Locate the cell with the specified text and output its [x, y] center coordinate. 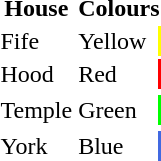
Blue [116, 146]
Green [116, 110]
Yellow [116, 41]
Red [116, 74]
